Output the (X, Y) coordinate of the center of the cell containing the given text.  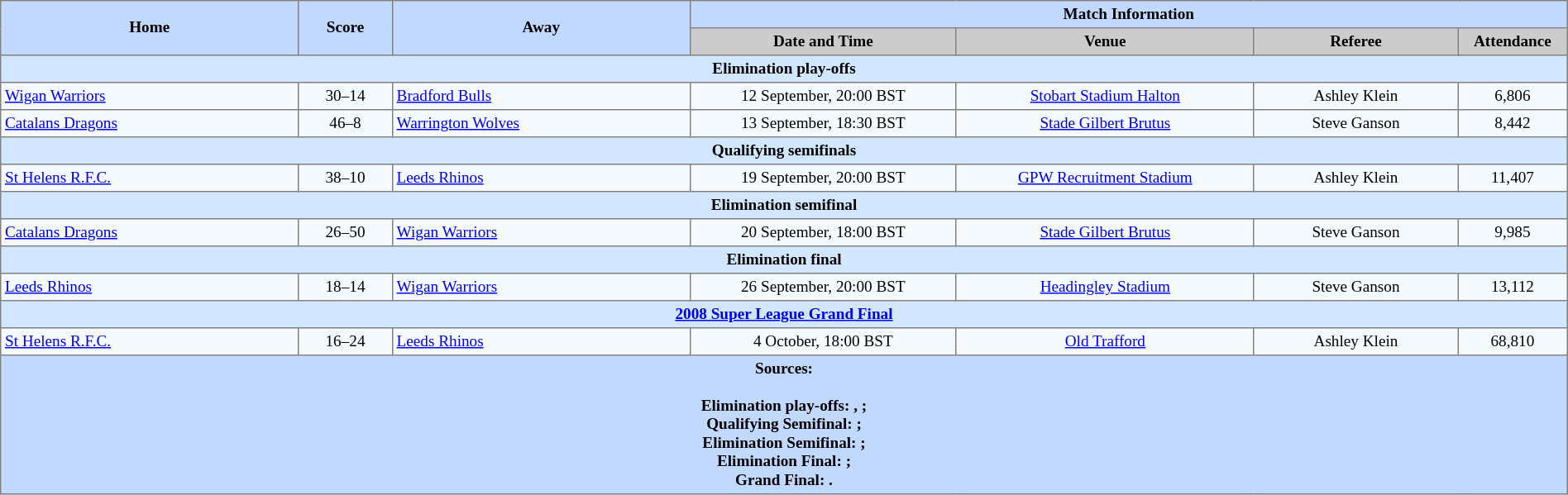
9,985 (1513, 233)
16–24 (346, 342)
Qualifying semifinals (784, 150)
12 September, 20:00 BST (823, 96)
Home (150, 28)
30–14 (346, 96)
Warrington Wolves (541, 124)
Match Information (1128, 15)
8,442 (1513, 124)
GPW Recruitment Stadium (1105, 178)
20 September, 18:00 BST (823, 233)
Away (541, 28)
Headingley Stadium (1105, 288)
Attendance (1513, 41)
13 September, 18:30 BST (823, 124)
11,407 (1513, 178)
Elimination final (784, 259)
Referee (1355, 41)
Score (346, 28)
38–10 (346, 178)
Bradford Bulls (541, 96)
Sources:Elimination play-offs: , ; Qualifying Semifinal: ; Elimination Semifinal: ; Elimination Final: ; Grand Final: . (784, 425)
Elimination play-offs (784, 69)
13,112 (1513, 288)
18–14 (346, 288)
26–50 (346, 233)
68,810 (1513, 342)
Elimination semifinal (784, 205)
19 September, 20:00 BST (823, 178)
Old Trafford (1105, 342)
46–8 (346, 124)
Date and Time (823, 41)
26 September, 20:00 BST (823, 288)
2008 Super League Grand Final (784, 314)
4 October, 18:00 BST (823, 342)
Stobart Stadium Halton (1105, 96)
Venue (1105, 41)
6,806 (1513, 96)
